Capture the cell that displays the provided text and extract its (X, Y) central coordinate. 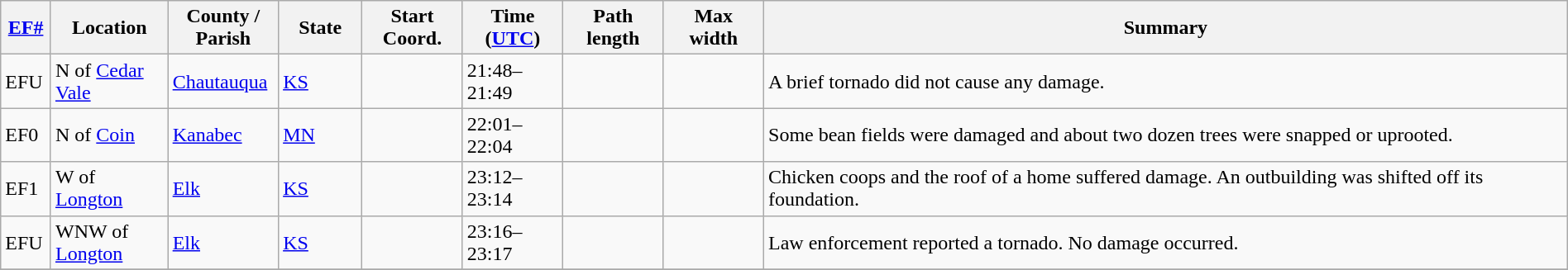
Chicken coops and the roof of a home suffered damage. An outbuilding was shifted off its foundation. (1166, 188)
22:01–22:04 (513, 135)
Kanabec (223, 135)
Law enforcement reported a tornado. No damage occurred. (1166, 243)
Summary (1166, 28)
Path length (614, 28)
A brief tornado did not cause any damage. (1166, 81)
21:48–21:49 (513, 81)
MN (321, 135)
Chautauqua (223, 81)
23:12–23:14 (513, 188)
EF0 (26, 135)
State (321, 28)
23:16–23:17 (513, 243)
N of Coin (109, 135)
Some bean fields were damaged and about two dozen trees were snapped or uprooted. (1166, 135)
County / Parish (223, 28)
Time (UTC) (513, 28)
EF1 (26, 188)
Location (109, 28)
Max width (713, 28)
WNW of Longton (109, 243)
N of Cedar Vale (109, 81)
Start Coord. (412, 28)
W of Longton (109, 188)
EF# (26, 28)
